Identify which cell holds the provided text, then report its (x, y) central coordinate. 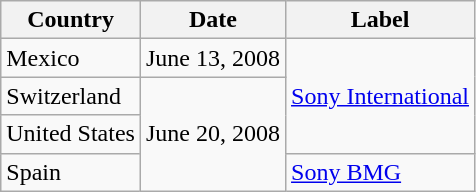
June 20, 2008 (212, 134)
Spain (71, 172)
Date (212, 20)
Sony BMG (380, 172)
Sony International (380, 96)
Country (71, 20)
Mexico (71, 58)
Label (380, 20)
June 13, 2008 (212, 58)
Switzerland (71, 96)
United States (71, 134)
